Extract the (X, Y) coordinate from the center of the cell holding the provided text.  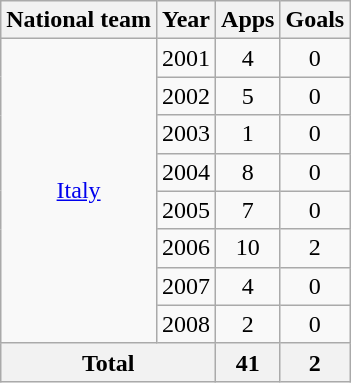
2003 (186, 134)
41 (248, 362)
10 (248, 248)
1 (248, 134)
2008 (186, 324)
2007 (186, 286)
2005 (186, 210)
2001 (186, 58)
Apps (248, 20)
Total (108, 362)
7 (248, 210)
5 (248, 96)
Year (186, 20)
Goals (315, 20)
2006 (186, 248)
2004 (186, 172)
8 (248, 172)
Italy (79, 191)
National team (79, 20)
2002 (186, 96)
